From the cell containing the given text, extract its center point as (x, y) coordinate. 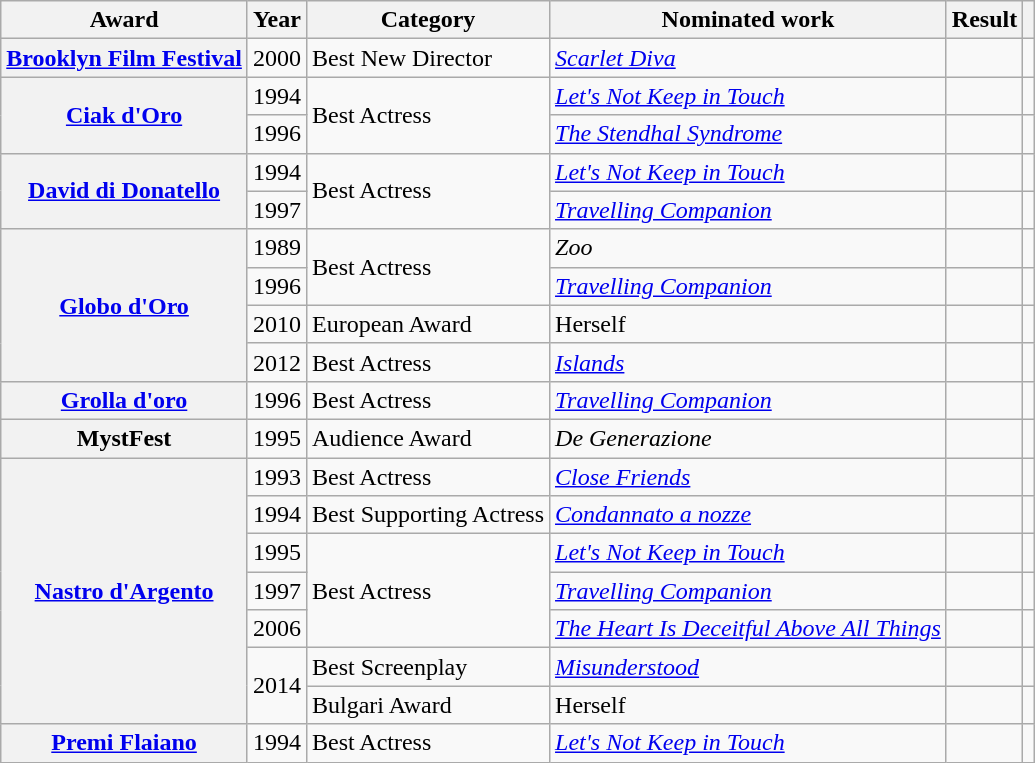
Close Friends (748, 477)
MystFest (124, 438)
Brooklyn Film Festival (124, 58)
Nastro d'Argento (124, 591)
De Generazione (748, 438)
2012 (276, 362)
Grolla d'oro (124, 400)
2000 (276, 58)
Scarlet Diva (748, 58)
2006 (276, 629)
Ciak d'Oro (124, 115)
Bulgari Award (428, 705)
The Stendhal Syndrome (748, 134)
The Heart Is Deceitful Above All Things (748, 629)
Globo d'Oro (124, 305)
Audience Award (428, 438)
2010 (276, 324)
Result (984, 20)
Nominated work (748, 20)
European Award (428, 324)
2014 (276, 686)
Category (428, 20)
Best New Director (428, 58)
Year (276, 20)
Premi Flaiano (124, 743)
David di Donatello (124, 191)
Award (124, 20)
Best Supporting Actress (428, 515)
Misunderstood (748, 667)
1993 (276, 477)
Islands (748, 362)
1989 (276, 248)
Best Screenplay (428, 667)
Condannato a nozze (748, 515)
Zoo (748, 248)
